Capture the cell that displays the provided text and extract its (x, y) central coordinate. 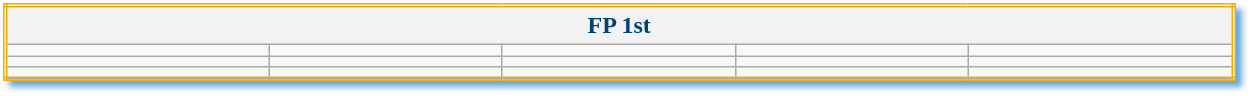
FP 1st (619, 25)
